From the cell containing the given text, extract its center point as (x, y) coordinate. 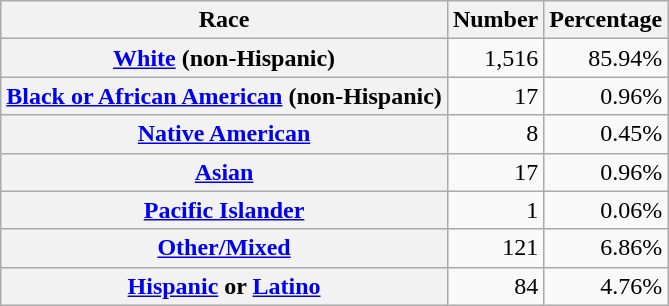
6.86% (606, 248)
Asian (224, 172)
85.94% (606, 58)
1 (495, 210)
4.76% (606, 286)
8 (495, 134)
Number (495, 20)
0.06% (606, 210)
Race (224, 20)
Pacific Islander (224, 210)
Other/Mixed (224, 248)
White (non-Hispanic) (224, 58)
Native American (224, 134)
0.45% (606, 134)
84 (495, 286)
Black or African American (non-Hispanic) (224, 96)
121 (495, 248)
Percentage (606, 20)
1,516 (495, 58)
Hispanic or Latino (224, 286)
